For the text-containing cell, return its midpoint in [X, Y] coordinate format. 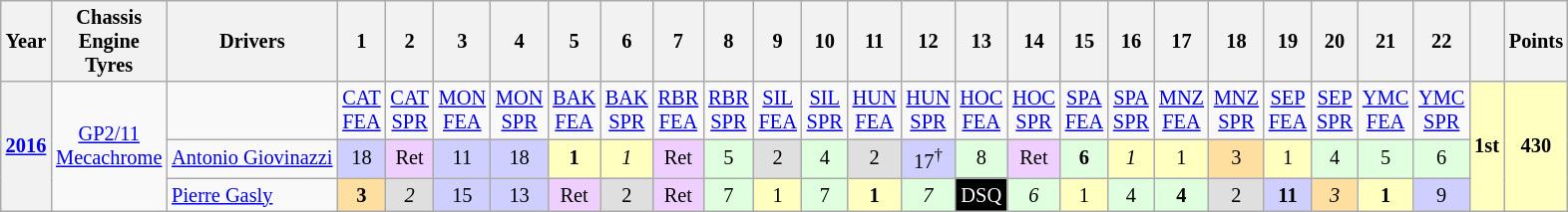
19 [1288, 41]
HOCFEA [981, 110]
YMCSPR [1441, 110]
CATFEA [361, 110]
DSQ [981, 195]
CATSPR [410, 110]
SEPFEA [1288, 110]
HOCSPR [1033, 110]
Antonio Giovinazzi [251, 159]
Drivers [251, 41]
BAKSPR [626, 110]
14 [1033, 41]
12 [929, 41]
430 [1536, 146]
Points [1536, 41]
20 [1335, 41]
HUNSPR [929, 110]
Pierre Gasly [251, 195]
YMCFEA [1385, 110]
2016 [26, 146]
MNZSPR [1237, 110]
Year [26, 41]
RBRSPR [728, 110]
GP2/11Mecachrome [109, 146]
22 [1441, 41]
1st [1486, 146]
MNZFEA [1181, 110]
SILFEA [778, 110]
MONFEA [463, 110]
BAKFEA [575, 110]
16 [1131, 41]
HUNFEA [875, 110]
MONSPR [519, 110]
SEPSPR [1335, 110]
17† [929, 159]
17 [1181, 41]
ChassisEngineTyres [109, 41]
21 [1385, 41]
SPASPR [1131, 110]
RBRFEA [678, 110]
SILSPR [825, 110]
10 [825, 41]
SPAFEA [1084, 110]
